Detect which cell encompasses the target text, then output its (x, y) center coordinate. 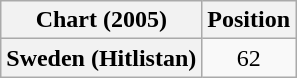
Sweden (Hitlistan) (102, 58)
Chart (2005) (102, 20)
Position (249, 20)
62 (249, 58)
